Detect which cell encompasses the target text, then output its [X, Y] center coordinate. 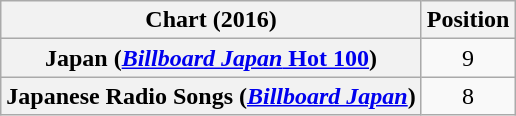
Japanese Radio Songs (Billboard Japan) [211, 96]
Chart (2016) [211, 20]
8 [468, 96]
Japan (Billboard Japan Hot 100) [211, 58]
9 [468, 58]
Position [468, 20]
